Locate the cell with the specified text and output its [x, y] center coordinate. 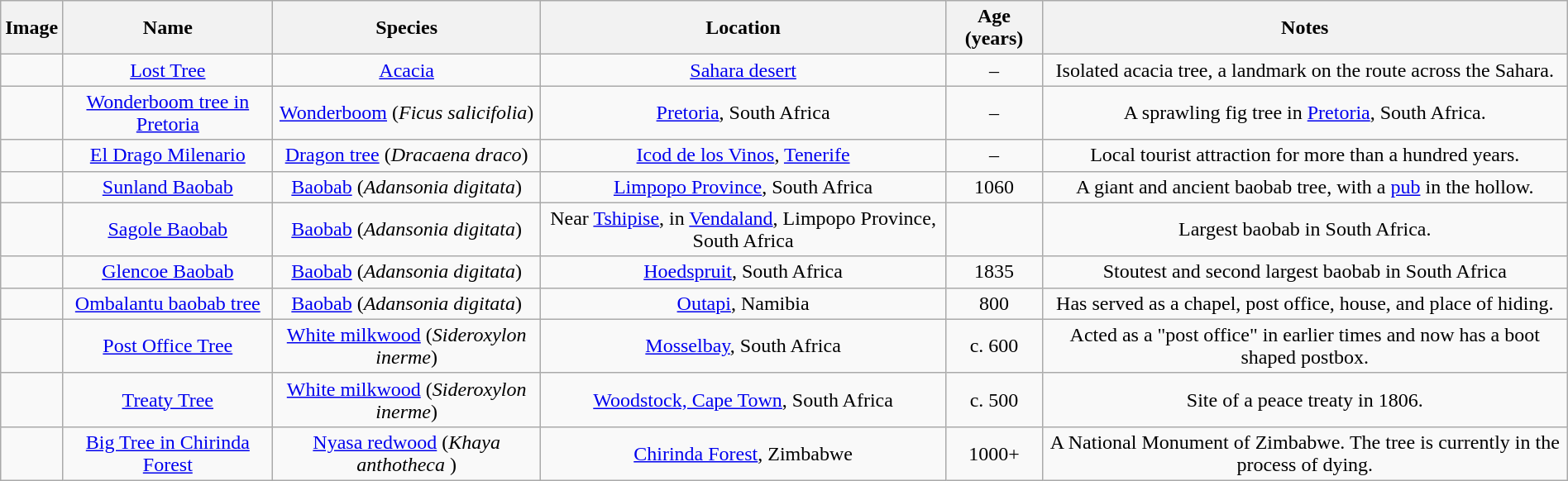
Notes [1305, 28]
Mosselbay, South Africa [743, 345]
Acacia [407, 70]
Local tourist attraction for more than a hundred years. [1305, 155]
1835 [994, 272]
Nyasa redwood (Khaya anthotheca ) [407, 453]
Dragon tree (Dracaena draco) [407, 155]
Post Office Tree [168, 345]
Ombalantu baobab tree [168, 303]
A giant and ancient baobab tree, with a pub in the hollow. [1305, 187]
Near Tshipise, in Vendaland, Limpopo Province, South Africa [743, 230]
Wonderboom tree in Pretoria [168, 112]
Pretoria, South Africa [743, 112]
Glencoe Baobab [168, 272]
1000+ [994, 453]
Treaty Tree [168, 400]
Outapi, Namibia [743, 303]
Sahara desert [743, 70]
800 [994, 303]
Image [31, 28]
A sprawling fig tree in Pretoria, South Africa. [1305, 112]
El Drago Milenario [168, 155]
Site of a peace treaty in 1806. [1305, 400]
Species [407, 28]
Wonderboom (Ficus salicifolia) [407, 112]
Name [168, 28]
Stoutest and second largest baobab in South Africa [1305, 272]
Woodstock, Cape Town, South Africa [743, 400]
Has served as a chapel, post office, house, and place of hiding. [1305, 303]
Sunland Baobab [168, 187]
Acted as a "post office" in earlier times and now has a boot shaped postbox. [1305, 345]
Chirinda Forest, Zimbabwe [743, 453]
Hoedspruit, South Africa [743, 272]
Age (years) [994, 28]
c. 500 [994, 400]
Isolated acacia tree, a landmark on the route across the Sahara. [1305, 70]
Sagole Baobab [168, 230]
Icod de los Vinos, Tenerife [743, 155]
Limpopo Province, South Africa [743, 187]
1060 [994, 187]
A National Monument of Zimbabwe. The tree is currently in the process of dying. [1305, 453]
Largest baobab in South Africa. [1305, 230]
Location [743, 28]
c. 600 [994, 345]
Big Tree in Chirinda Forest [168, 453]
Lost Tree [168, 70]
